Determine the [X, Y] coordinate at the center of the cell enclosing the given text.  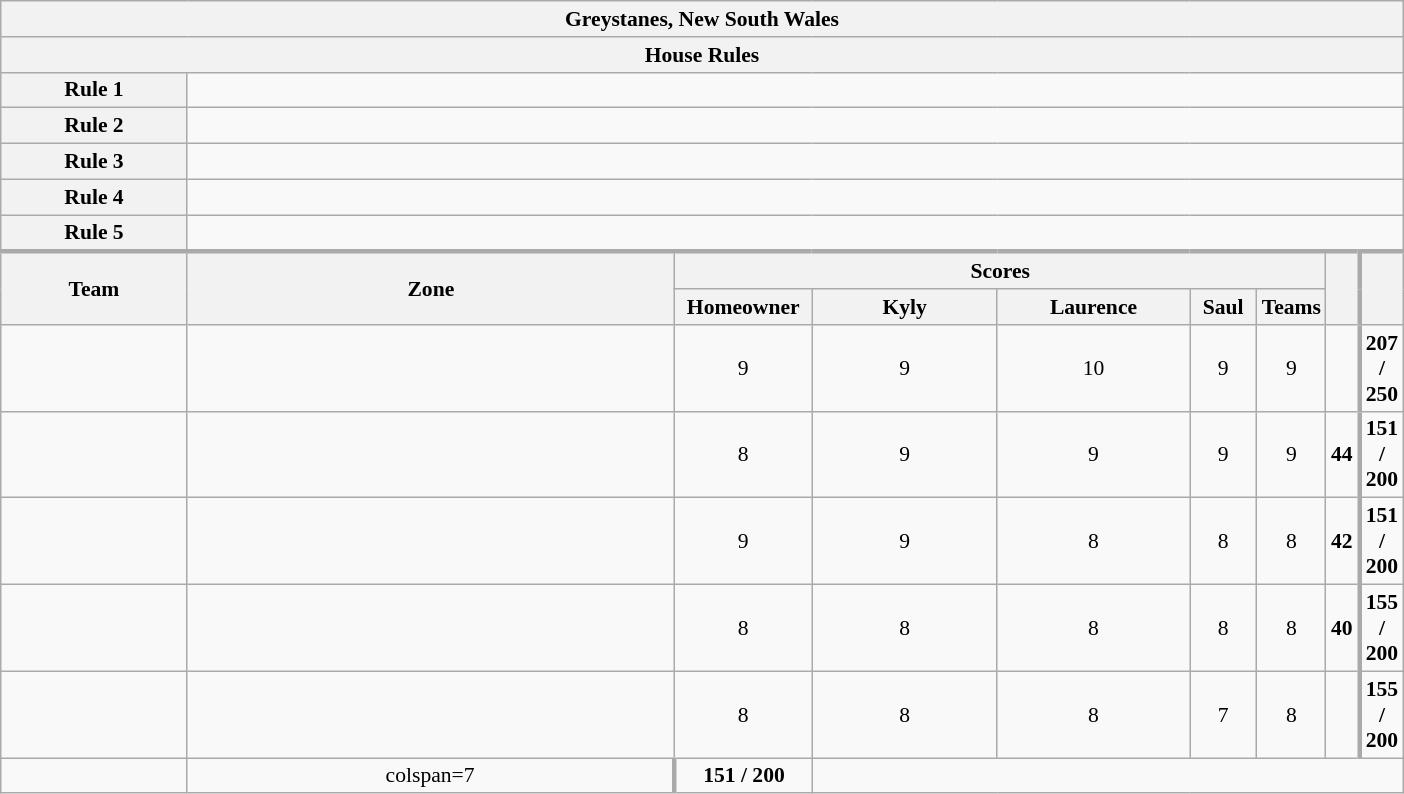
44 [1342, 454]
10 [1093, 368]
Rule 4 [94, 197]
Greystanes, New South Wales [702, 19]
Scores [1000, 270]
Homeowner [742, 307]
Kyly [904, 307]
7 [1224, 714]
Zone [430, 288]
colspan=7 [430, 776]
Team [94, 288]
Teams [1292, 307]
207 / 250 [1381, 368]
42 [1342, 542]
Rule 5 [94, 234]
Rule 3 [94, 162]
Rule 1 [94, 90]
40 [1342, 628]
Laurence [1093, 307]
Saul [1224, 307]
House Rules [702, 55]
Rule 2 [94, 126]
